Capture the cell that displays the provided text and extract its (X, Y) central coordinate. 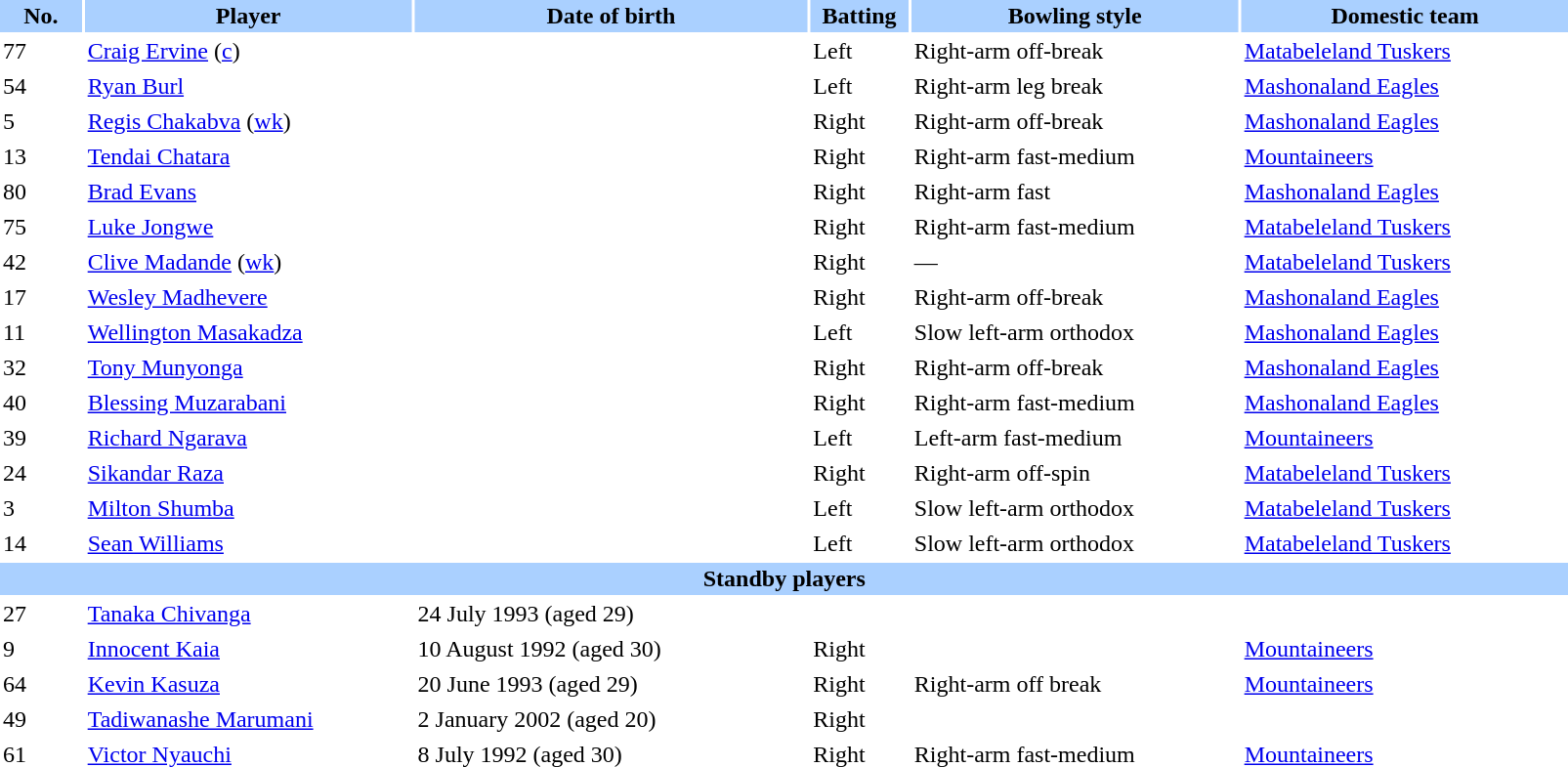
Kevin Kasuza (248, 684)
11 (41, 332)
Batting (859, 16)
5 (41, 121)
24 (41, 473)
10 August 1992 (aged 30) (612, 649)
3 (41, 508)
Tanaka Chivanga (248, 614)
Bowling style (1075, 16)
20 June 1993 (aged 29) (612, 684)
Right-arm leg break (1075, 86)
Sikandar Raza (248, 473)
Tendai Chatara (248, 156)
54 (41, 86)
75 (41, 227)
Wellington Masakadza (248, 332)
9 (41, 649)
Player (248, 16)
42 (41, 262)
Tony Munyonga (248, 367)
13 (41, 156)
Ryan Burl (248, 86)
Regis Chakabva (wk) (248, 121)
Luke Jongwe (248, 227)
Right-arm off-spin (1075, 473)
Sean Williams (248, 543)
Left-arm fast-medium (1075, 438)
49 (41, 719)
24 July 1993 (aged 29) (612, 614)
27 (41, 614)
Tadiwanashe Marumani (248, 719)
Wesley Madhevere (248, 297)
— (1075, 262)
Clive Madande (wk) (248, 262)
17 (41, 297)
Craig Ervine (c) (248, 51)
Blessing Muzarabani (248, 403)
14 (41, 543)
Innocent Kaia (248, 649)
Right-arm off break (1075, 684)
77 (41, 51)
Richard Ngarava (248, 438)
2 January 2002 (aged 20) (612, 719)
64 (41, 684)
Date of birth (612, 16)
No. (41, 16)
40 (41, 403)
80 (41, 192)
39 (41, 438)
Brad Evans (248, 192)
32 (41, 367)
Milton Shumba (248, 508)
Right-arm fast (1075, 192)
